Capture the cell that displays the provided text and extract its [X, Y] central coordinate. 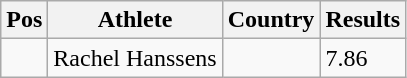
Athlete [135, 20]
Results [363, 20]
7.86 [363, 58]
Rachel Hanssens [135, 58]
Pos [24, 20]
Country [271, 20]
